Search for the cell housing the specified text and yield its [X, Y] center coordinate. 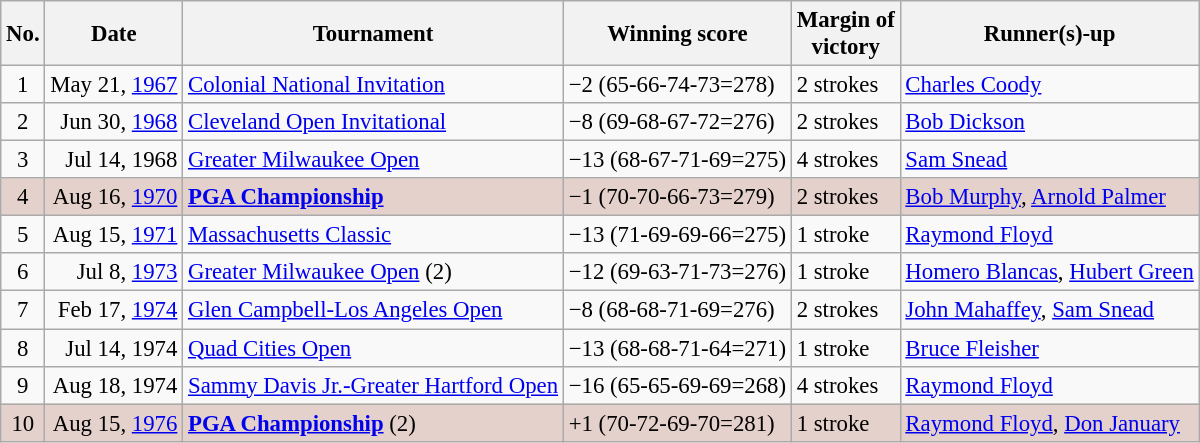
Feb 17, 1974 [114, 310]
Aug 15, 1976 [114, 423]
5 [23, 235]
−2 (65-66-74-73=278) [677, 85]
May 21, 1967 [114, 85]
8 [23, 348]
Jul 14, 1974 [114, 348]
Runner(s)-up [1050, 34]
Jul 14, 1968 [114, 160]
2 [23, 122]
9 [23, 385]
Cleveland Open Invitational [374, 122]
Winning score [677, 34]
Bob Murphy, Arnold Palmer [1050, 197]
Date [114, 34]
−8 (68-68-71-69=276) [677, 310]
1 [23, 85]
−1 (70-70-66-73=279) [677, 197]
Colonial National Invitation [374, 85]
Aug 16, 1970 [114, 197]
Bob Dickson [1050, 122]
7 [23, 310]
Quad Cities Open [374, 348]
Jun 30, 1968 [114, 122]
+1 (70-72-69-70=281) [677, 423]
−13 (68-67-71-69=275) [677, 160]
4 [23, 197]
Homero Blancas, Hubert Green [1050, 273]
Aug 18, 1974 [114, 385]
−13 (68-68-71-64=271) [677, 348]
6 [23, 273]
Sam Snead [1050, 160]
Bruce Fleisher [1050, 348]
PGA Championship [374, 197]
Raymond Floyd, Don January [1050, 423]
−13 (71-69-69-66=275) [677, 235]
Margin ofvictory [846, 34]
−12 (69-63-71-73=276) [677, 273]
Charles Coody [1050, 85]
−8 (69-68-67-72=276) [677, 122]
−16 (65-65-69-69=268) [677, 385]
3 [23, 160]
Greater Milwaukee Open (2) [374, 273]
Jul 8, 1973 [114, 273]
Aug 15, 1971 [114, 235]
PGA Championship (2) [374, 423]
Massachusetts Classic [374, 235]
No. [23, 34]
10 [23, 423]
Greater Milwaukee Open [374, 160]
John Mahaffey, Sam Snead [1050, 310]
Tournament [374, 34]
Sammy Davis Jr.-Greater Hartford Open [374, 385]
Glen Campbell-Los Angeles Open [374, 310]
